For the text-containing cell, return its midpoint in [x, y] coordinate format. 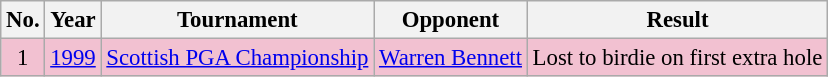
Scottish PGA Championship [238, 58]
Tournament [238, 20]
Lost to birdie on first extra hole [677, 58]
Year [73, 20]
Opponent [451, 20]
Result [677, 20]
1999 [73, 58]
No. [23, 20]
1 [23, 58]
Warren Bennett [451, 58]
